Return the (x, y) coordinate for the center point of the cell that contains the specified text.  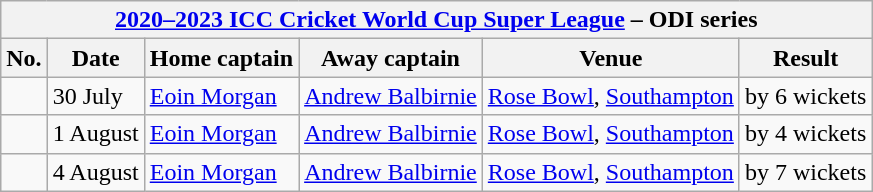
by 7 wickets (805, 172)
No. (24, 58)
2020–2023 ICC Cricket World Cup Super League – ODI series (436, 20)
by 6 wickets (805, 96)
4 August (96, 172)
30 July (96, 96)
Away captain (391, 58)
by 4 wickets (805, 134)
Venue (610, 58)
Home captain (221, 58)
Result (805, 58)
1 August (96, 134)
Date (96, 58)
